For the text-containing cell, return its midpoint in [x, y] coordinate format. 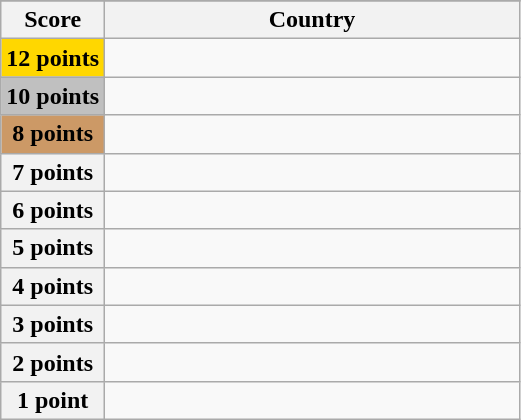
2 points [53, 362]
1 point [53, 400]
8 points [53, 134]
6 points [53, 210]
10 points [53, 96]
7 points [53, 172]
4 points [53, 286]
5 points [53, 248]
3 points [53, 324]
12 points [53, 58]
Score [53, 20]
Country [312, 20]
